Find where the given text appears and provide that cell's center as [X, Y] coordinate. 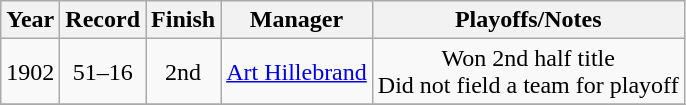
Won 2nd half titleDid not field a team for playoff [528, 72]
Art Hillebrand [297, 72]
51–16 [103, 72]
Record [103, 20]
Playoffs/Notes [528, 20]
2nd [184, 72]
Finish [184, 20]
1902 [30, 72]
Manager [297, 20]
Year [30, 20]
